Extract the (X, Y) coordinate from the center of the cell holding the provided text.  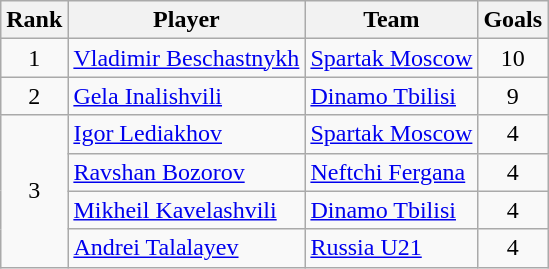
Rank (34, 20)
Igor Lediakhov (186, 134)
Goals (513, 20)
10 (513, 58)
Vladimir Beschastnykh (186, 58)
3 (34, 191)
Team (392, 20)
Ravshan Bozorov (186, 172)
2 (34, 96)
Mikheil Kavelashvili (186, 210)
Russia U21 (392, 248)
Neftchi Fergana (392, 172)
Player (186, 20)
1 (34, 58)
Andrei Talalayev (186, 248)
9 (513, 96)
Gela Inalishvili (186, 96)
